Pinpoint the cell where the given text exists, returning its [X, Y] midpoint coordinate. 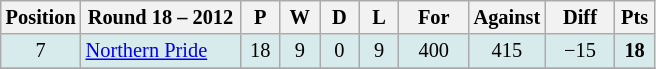
D [340, 17]
400 [434, 51]
0 [340, 51]
Diff [580, 17]
Northern Pride [161, 51]
Against [508, 17]
W [300, 17]
L [379, 17]
415 [508, 51]
P [260, 17]
7 [41, 51]
−15 [580, 51]
For [434, 17]
Round 18 – 2012 [161, 17]
Position [41, 17]
Pts [635, 17]
